For the text-containing cell, return its midpoint in [x, y] coordinate format. 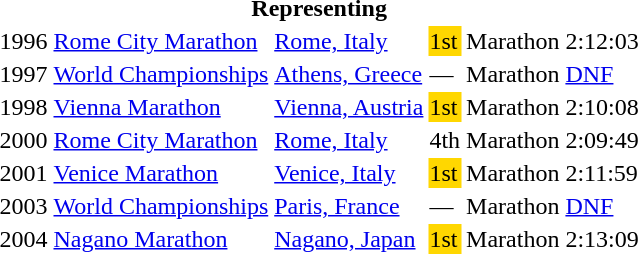
Vienna, Austria [349, 107]
Nagano Marathon [161, 239]
Vienna Marathon [161, 107]
Athens, Greece [349, 74]
Venice, Italy [349, 173]
Nagano, Japan [349, 239]
Paris, France [349, 206]
4th [445, 140]
Venice Marathon [161, 173]
